Capture the cell that displays the provided text and extract its [x, y] central coordinate. 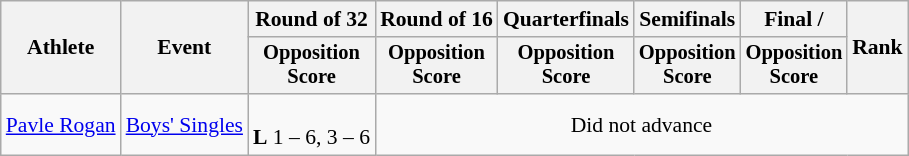
Quarterfinals [566, 19]
Semifinals [688, 19]
Final / [794, 19]
L 1 – 6, 3 – 6 [312, 124]
Round of 16 [436, 19]
Boys' Singles [184, 124]
Round of 32 [312, 19]
Did not advance [642, 124]
Rank [878, 48]
Pavle Rogan [61, 124]
Athlete [61, 48]
Event [184, 48]
